Determine the [X, Y] coordinate at the center of the cell enclosing the given text.  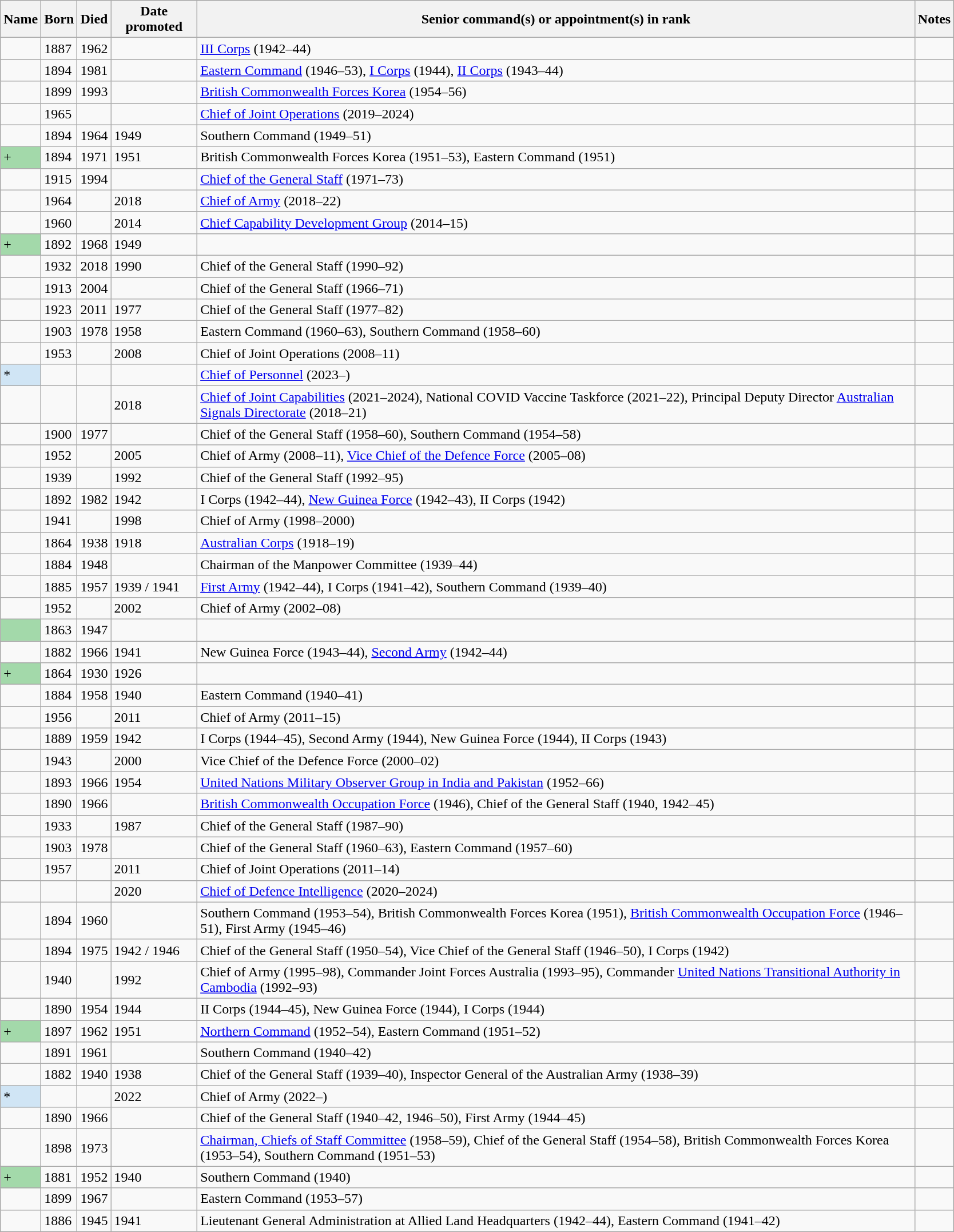
Chief of Army (2008–11), Vice Chief of the Defence Force (2005–08) [556, 456]
1942 / 1946 [154, 950]
2022 [154, 1096]
Notes [934, 19]
United Nations Military Observer Group in India and Pakistan (1952–66) [556, 782]
1889 [59, 739]
Vice Chief of the Defence Force (2000–02) [556, 761]
Chief of Defence Intelligence (2020–2024) [556, 891]
1943 [59, 761]
2020 [154, 891]
1939 / 1941 [154, 586]
2005 [154, 456]
Born [59, 19]
1961 [94, 1053]
Eastern Command (1953–57) [556, 1199]
1982 [94, 499]
1881 [59, 1177]
1891 [59, 1053]
British Commonwealth Occupation Force (1946), Chief of the General Staff (1940, 1942–45) [556, 804]
Chief of Joint Operations (2008–11) [556, 353]
Chief of the General Staff (1971–73) [556, 179]
1956 [59, 717]
III Corps (1942–44) [556, 49]
Chief of the General Staff (1940–42, 1946–50), First Army (1944–45) [556, 1118]
Southern Command (1953–54), British Commonwealth Forces Korea (1951), British Commonwealth Occupation Force (1946–51), First Army (1945–46) [556, 921]
1948 [94, 565]
Chief Capability Development Group (2014–15) [556, 222]
New Guinea Force (1943–44), Second Army (1942–44) [556, 651]
1939 [59, 478]
1918 [154, 543]
Australian Corps (1918–19) [556, 543]
Southern Command (1940) [556, 1177]
1932 [59, 266]
2014 [154, 222]
Chief of Army (2018–22) [556, 201]
1886 [59, 1221]
1944 [154, 1009]
1971 [94, 157]
1887 [59, 49]
1998 [154, 521]
Southern Command (1940–42) [556, 1053]
Name [21, 19]
1965 [59, 114]
Died [94, 19]
1933 [59, 826]
1959 [94, 739]
2008 [154, 353]
1993 [94, 92]
British Commonwealth Forces Korea (1951–53), Eastern Command (1951) [556, 157]
Chief of Army (1995–98), Commander Joint Forces Australia (1993–95), Commander United Nations Transitional Authority in Cambodia (1992–93) [556, 979]
1967 [94, 1199]
1975 [94, 950]
1990 [154, 266]
1885 [59, 586]
Senior command(s) or appointment(s) in rank [556, 19]
I Corps (1942–44), New Guinea Force (1942–43), II Corps (1942) [556, 499]
1987 [154, 826]
First Army (1942–44), I Corps (1941–42), Southern Command (1939–40) [556, 586]
1913 [59, 288]
Chief of the General Staff (1977–82) [556, 310]
2004 [94, 288]
Northern Command (1952–54), Eastern Command (1951–52) [556, 1031]
1981 [94, 70]
Chief of the General Staff (1966–71) [556, 288]
1900 [59, 434]
II Corps (1944–45), New Guinea Force (1944), I Corps (1944) [556, 1009]
Chief of Army (1998–2000) [556, 521]
1930 [94, 674]
I Corps (1944–45), Second Army (1944), New Guinea Force (1944), II Corps (1943) [556, 739]
Chief of Joint Operations (2011–14) [556, 869]
Chief of Army (2011–15) [556, 717]
1893 [59, 782]
Chief of the General Staff (1960–63), Eastern Command (1957–60) [556, 848]
1973 [94, 1147]
2000 [154, 761]
Chief of Army (2022–) [556, 1096]
British Commonwealth Forces Korea (1954–56) [556, 92]
Chief of the General Staff (1990–92) [556, 266]
1926 [154, 674]
Chief of Joint Operations (2019–2024) [556, 114]
1897 [59, 1031]
Date promoted [154, 19]
Chief of the General Staff (1950–54), Vice Chief of the General Staff (1946–50), I Corps (1942) [556, 950]
1953 [59, 353]
1947 [94, 630]
Eastern Command (1946–53), I Corps (1944), II Corps (1943–44) [556, 70]
Chief of the General Staff (1958–60), Southern Command (1954–58) [556, 434]
Chief of the General Staff (1987–90) [556, 826]
2002 [154, 608]
Eastern Command (1960–63), Southern Command (1958–60) [556, 332]
1968 [94, 244]
Southern Command (1949–51) [556, 136]
1945 [94, 1221]
Chief of the General Staff (1992–95) [556, 478]
Lieutenant General Administration at Allied Land Headquarters (1942–44), Eastern Command (1941–42) [556, 1221]
Chief of Army (2002–08) [556, 608]
1923 [59, 310]
1863 [59, 630]
1898 [59, 1147]
Chief of the General Staff (1939–40), Inspector General of the Australian Army (1938–39) [556, 1075]
Chief of Personnel (2023–) [556, 375]
1994 [94, 179]
1915 [59, 179]
Chairman of the Manpower Committee (1939–44) [556, 565]
Eastern Command (1940–41) [556, 696]
